Identify which cell holds the provided text, then report its (x, y) central coordinate. 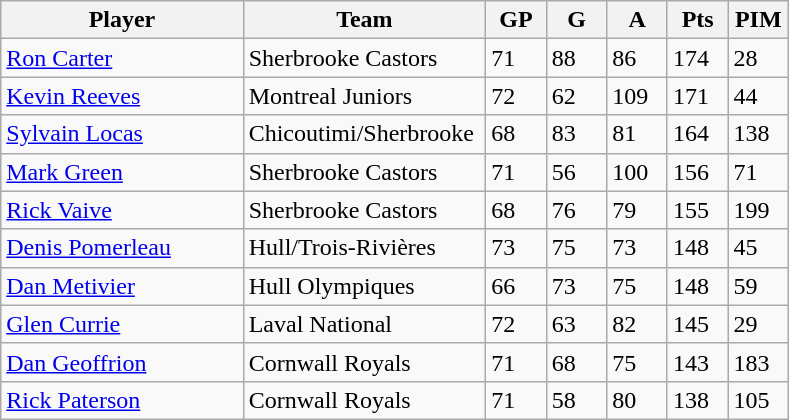
164 (698, 134)
Laval National (364, 324)
156 (698, 172)
171 (698, 96)
Rick Paterson (122, 400)
81 (638, 134)
A (638, 20)
Dan Metivier (122, 286)
29 (758, 324)
79 (638, 210)
45 (758, 248)
Glen Currie (122, 324)
183 (758, 362)
199 (758, 210)
Denis Pomerleau (122, 248)
174 (698, 58)
66 (516, 286)
28 (758, 58)
82 (638, 324)
59 (758, 286)
88 (576, 58)
Ron Carter (122, 58)
62 (576, 96)
44 (758, 96)
105 (758, 400)
Chicoutimi/Sherbrooke (364, 134)
Sylvain Locas (122, 134)
Kevin Reeves (122, 96)
Team (364, 20)
GP (516, 20)
145 (698, 324)
58 (576, 400)
155 (698, 210)
56 (576, 172)
86 (638, 58)
PIM (758, 20)
100 (638, 172)
G (576, 20)
63 (576, 324)
83 (576, 134)
Player (122, 20)
76 (576, 210)
Rick Vaive (122, 210)
Dan Geoffrion (122, 362)
80 (638, 400)
Montreal Juniors (364, 96)
109 (638, 96)
Mark Green (122, 172)
Hull Olympiques (364, 286)
Hull/Trois-Rivières (364, 248)
143 (698, 362)
Pts (698, 20)
